Extract the (x, y) coordinate from the center of the cell holding the provided text.  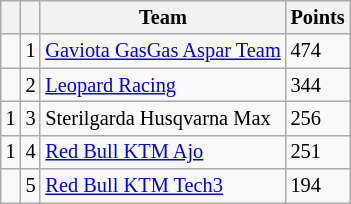
344 (318, 85)
Gaviota GasGas Aspar Team (162, 51)
Team (162, 17)
2 (31, 85)
3 (31, 118)
Points (318, 17)
Red Bull KTM Tech3 (162, 186)
194 (318, 186)
Leopard Racing (162, 85)
251 (318, 152)
5 (31, 186)
474 (318, 51)
4 (31, 152)
Sterilgarda Husqvarna Max (162, 118)
Red Bull KTM Ajo (162, 152)
256 (318, 118)
